For the text-containing cell, return its midpoint in [x, y] coordinate format. 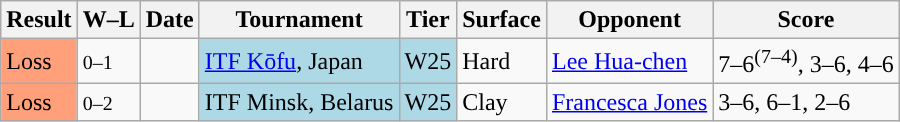
ITF Kōfu, Japan [299, 62]
ITF Minsk, Belarus [299, 102]
0–1 [108, 62]
Clay [502, 102]
Date [170, 20]
7–6(7–4), 3–6, 4–6 [806, 62]
Tournament [299, 20]
Lee Hua-chen [629, 62]
W–L [108, 20]
Score [806, 20]
Francesca Jones [629, 102]
Opponent [629, 20]
Surface [502, 20]
Hard [502, 62]
Tier [428, 20]
0–2 [108, 102]
3–6, 6–1, 2–6 [806, 102]
Result [39, 20]
